Capture the cell that displays the provided text and extract its [X, Y] central coordinate. 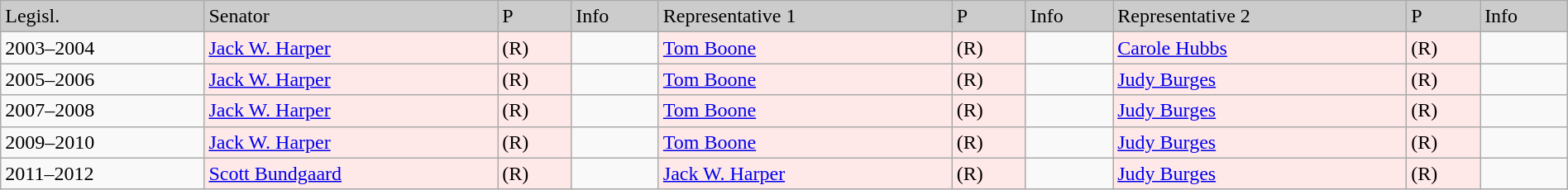
Senator [351, 17]
2005–2006 [103, 79]
2009–2010 [103, 142]
Representative 1 [806, 17]
Carole Hubbs [1260, 48]
Representative 2 [1260, 17]
Scott Bundgaard [351, 173]
Legisl. [103, 17]
2003–2004 [103, 48]
2007–2008 [103, 111]
2011–2012 [103, 173]
